Return (X, Y) of the center of cell containing provided text 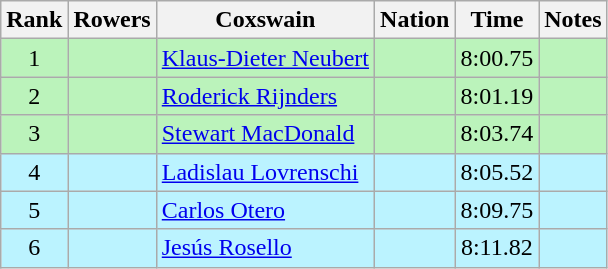
Time (497, 20)
5 (34, 210)
3 (34, 134)
8:00.75 (497, 58)
8:03.74 (497, 134)
1 (34, 58)
6 (34, 248)
8:11.82 (497, 248)
Nation (415, 20)
8:01.19 (497, 96)
8:09.75 (497, 210)
4 (34, 172)
Klaus-Dieter Neubert (265, 58)
Stewart MacDonald (265, 134)
8:05.52 (497, 172)
Coxswain (265, 20)
Roderick Rijnders (265, 96)
Notes (573, 20)
Jesús Rosello (265, 248)
2 (34, 96)
Rowers (112, 20)
Rank (34, 20)
Carlos Otero (265, 210)
Ladislau Lovrenschi (265, 172)
